Scan for the cell matching the given text and deliver its (x, y) coordinate at center. 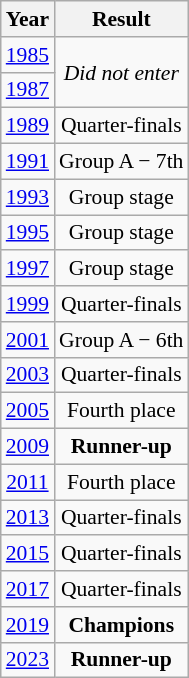
Year (28, 19)
Champions (121, 625)
1993 (28, 197)
2003 (28, 375)
1997 (28, 269)
2019 (28, 625)
2017 (28, 589)
1991 (28, 162)
2009 (28, 447)
2023 (28, 660)
1985 (28, 55)
2005 (28, 411)
2013 (28, 518)
1995 (28, 233)
1989 (28, 126)
2001 (28, 340)
Group A − 7th (121, 162)
1987 (28, 90)
Group A − 6th (121, 340)
Did not enter (121, 72)
2011 (28, 482)
2015 (28, 554)
1999 (28, 304)
Result (121, 19)
